Pinpoint the cell where the given text exists, returning its (x, y) midpoint coordinate. 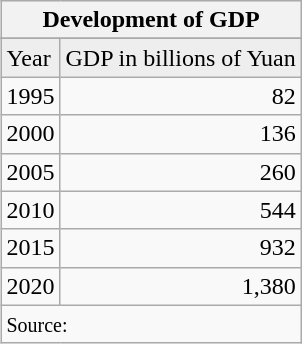
260 (180, 172)
136 (180, 134)
544 (180, 210)
1,380 (180, 286)
GDP in billions of Yuan (180, 58)
932 (180, 248)
Development of GDP (151, 20)
2015 (30, 248)
2020 (30, 286)
Source: (151, 324)
2010 (30, 210)
1995 (30, 96)
Year (30, 58)
2005 (30, 172)
2000 (30, 134)
82 (180, 96)
